Capture the cell that displays the provided text and extract its (x, y) central coordinate. 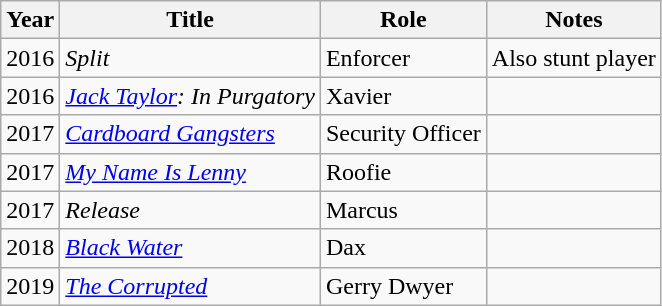
2019 (30, 286)
Roofie (403, 172)
Gerry Dwyer (403, 286)
Jack Taylor: In Purgatory (190, 96)
Year (30, 20)
Release (190, 210)
Notes (574, 20)
Dax (403, 248)
Also stunt player (574, 58)
Security Officer (403, 134)
Xavier (403, 96)
Marcus (403, 210)
Black Water (190, 248)
My Name Is Lenny (190, 172)
Enforcer (403, 58)
The Corrupted (190, 286)
Cardboard Gangsters (190, 134)
Title (190, 20)
Role (403, 20)
Split (190, 58)
2018 (30, 248)
